Detect which cell encompasses the target text, then output its (X, Y) center coordinate. 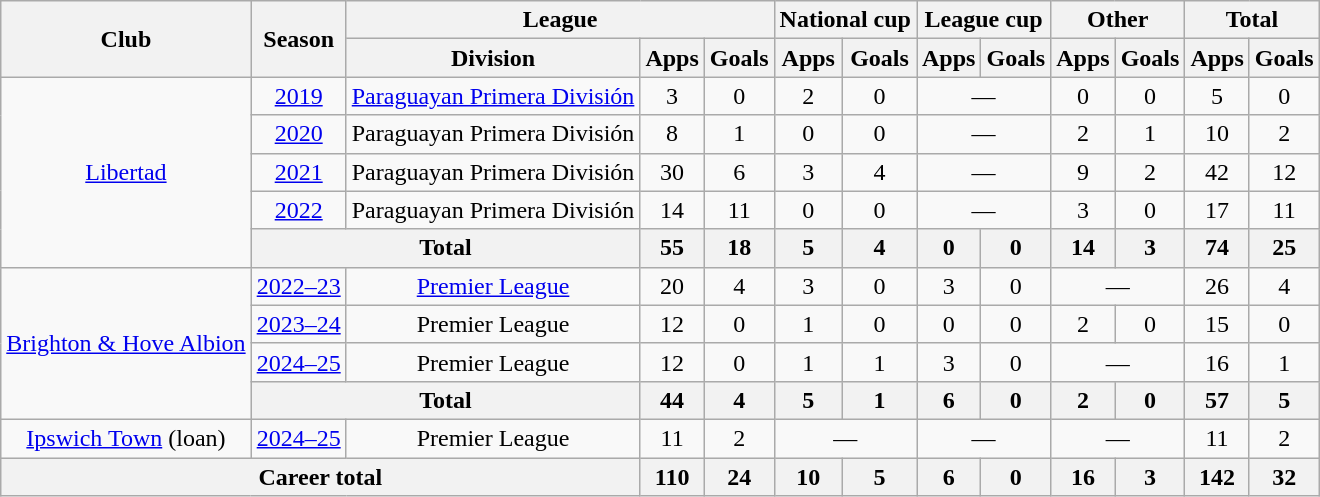
League (560, 20)
2022 (298, 210)
2021 (298, 172)
25 (1284, 248)
9 (1083, 172)
2022–23 (298, 286)
15 (1217, 324)
20 (672, 286)
Ipswich Town (loan) (126, 438)
Libertad (126, 172)
League cup (983, 20)
Club (126, 39)
Season (298, 39)
57 (1217, 400)
Career total (320, 477)
142 (1217, 477)
44 (672, 400)
2020 (298, 134)
42 (1217, 172)
110 (672, 477)
Division (493, 58)
74 (1217, 248)
26 (1217, 286)
32 (1284, 477)
18 (739, 248)
2023–24 (298, 324)
Other (1118, 20)
8 (672, 134)
Brighton & Hove Albion (126, 343)
17 (1217, 210)
National cup (845, 20)
55 (672, 248)
24 (739, 477)
2019 (298, 96)
30 (672, 172)
